Identify which cell holds the provided text, then report its [X, Y] central coordinate. 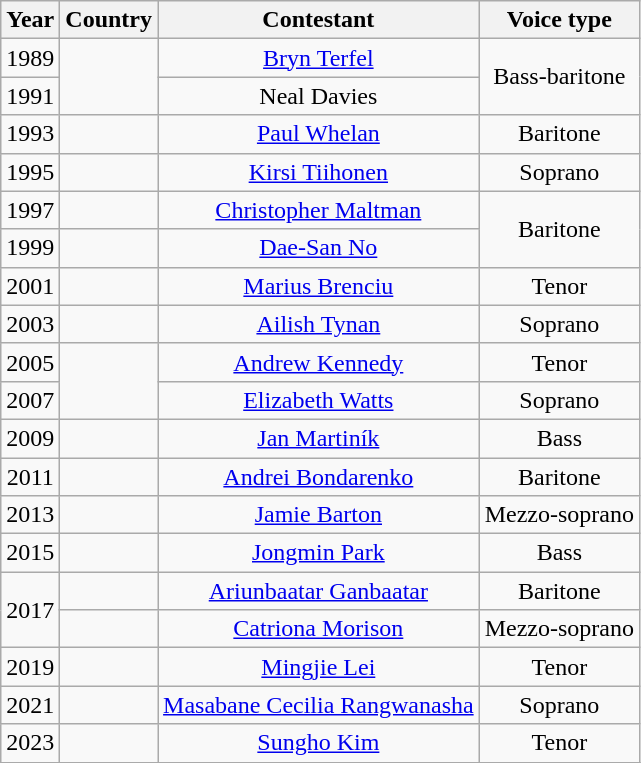
Country [109, 20]
Christopher Maltman [319, 210]
Jamie Barton [319, 515]
2007 [30, 400]
Marius Brenciu [319, 286]
2013 [30, 515]
Bass-baritone [559, 77]
Sungho Kim [319, 743]
Jan Martiník [319, 438]
2015 [30, 553]
2003 [30, 324]
Ailish Tynan [319, 324]
Catriona Morison [319, 629]
Andrei Bondarenko [319, 477]
2005 [30, 362]
1991 [30, 96]
Kirsi Tiihonen [319, 172]
2017 [30, 610]
Elizabeth Watts [319, 400]
Dae-San No [319, 248]
2011 [30, 477]
1997 [30, 210]
1999 [30, 248]
2009 [30, 438]
1993 [30, 134]
Bryn Terfel [319, 58]
1995 [30, 172]
2019 [30, 667]
Masabane Cecilia Rangwanasha [319, 705]
Ariunbaatar Ganbaatar [319, 591]
Paul Whelan [319, 134]
2021 [30, 705]
Andrew Kennedy [319, 362]
Jongmin Park [319, 553]
Mingjie Lei [319, 667]
1989 [30, 58]
2001 [30, 286]
Contestant [319, 20]
Year [30, 20]
Neal Davies [319, 96]
Voice type [559, 20]
2023 [30, 743]
